Scan for the cell matching the given text and deliver its (X, Y) coordinate at center. 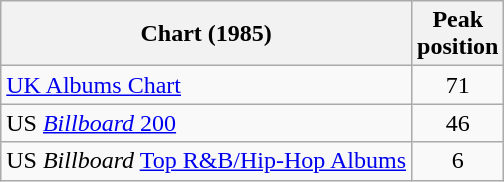
US Billboard Top R&B/Hip-Hop Albums (206, 161)
Chart (1985) (206, 34)
6 (458, 161)
46 (458, 123)
US Billboard 200 (206, 123)
Peakposition (458, 34)
71 (458, 85)
UK Albums Chart (206, 85)
